Locate the cell with the specified text and output its (X, Y) center coordinate. 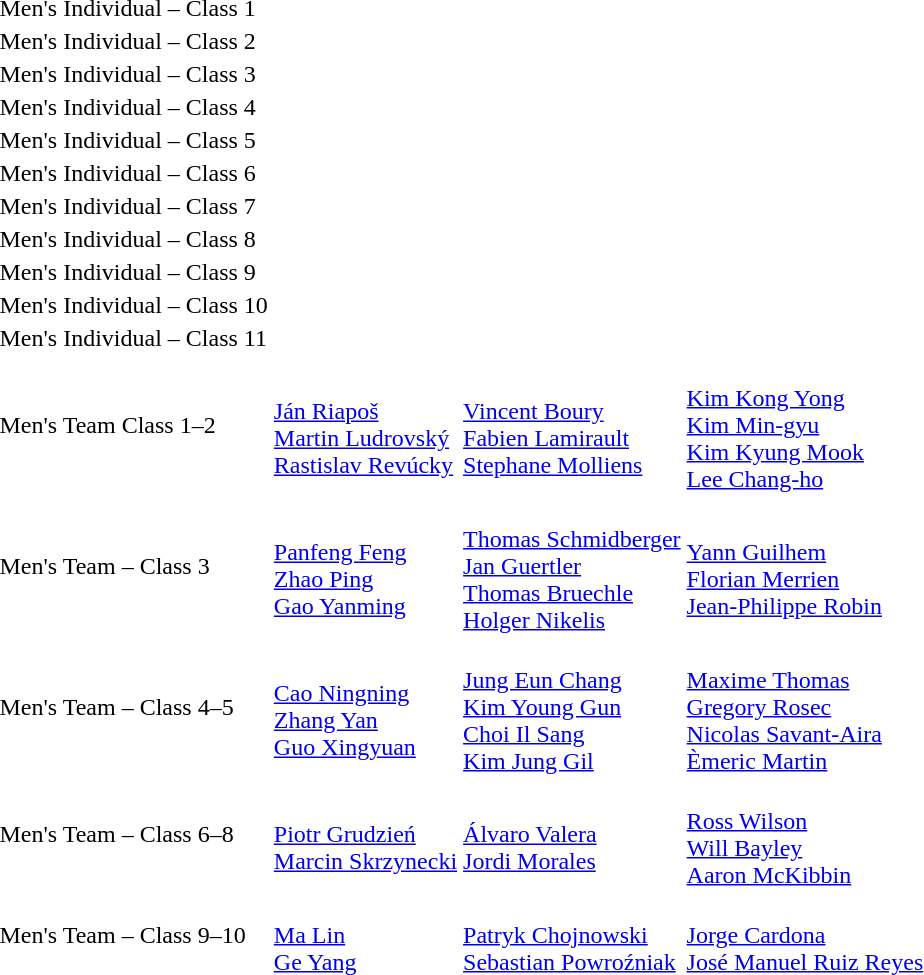
Panfeng FengZhao PingGao Yanming (365, 566)
Ján RiapošMartin LudrovskýRastislav Revúcky (365, 425)
Álvaro ValeraJordi Morales (572, 834)
Jung Eun ChangKim Young GunChoi Il SangKim Jung Gil (572, 707)
Thomas SchmidbergerJan GuertlerThomas BruechleHolger Nikelis (572, 566)
Cao NingningZhang YanGuo Xingyuan (365, 707)
Vincent BouryFabien LamiraultStephane Molliens (572, 425)
Piotr GrudzieńMarcin Skrzynecki (365, 834)
